Return the (X, Y) coordinate for the center point of the cell that contains the specified text.  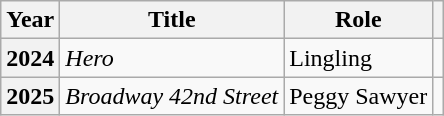
2024 (30, 58)
Title (172, 20)
Lingling (358, 58)
Year (30, 20)
Role (358, 20)
Broadway 42nd Street (172, 96)
Hero (172, 58)
Peggy Sawyer (358, 96)
2025 (30, 96)
